Search for the cell housing the specified text and yield its (X, Y) center coordinate. 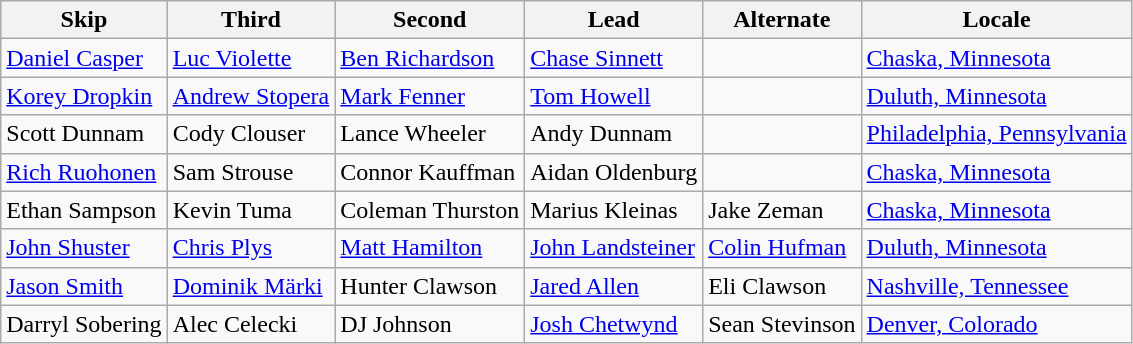
DJ Johnson (430, 324)
Nashville, Tennessee (996, 286)
Mark Fenner (430, 96)
Ethan Sampson (84, 210)
Andrew Stopera (251, 96)
Jared Allen (614, 286)
Philadelphia, Pennsylvania (996, 134)
Colin Hufman (782, 248)
Sean Stevinson (782, 324)
Hunter Clawson (430, 286)
Second (430, 20)
Connor Kauffman (430, 172)
Jason Smith (84, 286)
Tom Howell (614, 96)
Chase Sinnett (614, 58)
Alec Celecki (251, 324)
Daniel Casper (84, 58)
Denver, Colorado (996, 324)
Third (251, 20)
Ben Richardson (430, 58)
John Shuster (84, 248)
Matt Hamilton (430, 248)
Jake Zeman (782, 210)
Skip (84, 20)
Rich Ruohonen (84, 172)
Eli Clawson (782, 286)
Kevin Tuma (251, 210)
Cody Clouser (251, 134)
Andy Dunnam (614, 134)
Alternate (782, 20)
Dominik Märki (251, 286)
Chris Plys (251, 248)
Aidan Oldenburg (614, 172)
Marius Kleinas (614, 210)
Sam Strouse (251, 172)
Scott Dunnam (84, 134)
Lead (614, 20)
Darryl Sobering (84, 324)
Luc Violette (251, 58)
Lance Wheeler (430, 134)
Locale (996, 20)
Josh Chetwynd (614, 324)
Coleman Thurston (430, 210)
Korey Dropkin (84, 96)
John Landsteiner (614, 248)
